Return the (x, y) coordinate for the center point of the cell that contains the specified text.  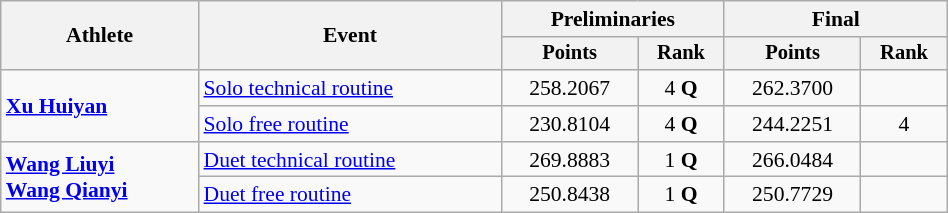
244.2251 (792, 124)
250.8438 (570, 195)
262.3700 (792, 88)
Final (836, 19)
Wang LiuyiWang Qianyi (100, 178)
Xu Huiyan (100, 106)
Solo technical routine (350, 88)
269.8883 (570, 160)
Solo free routine (350, 124)
258.2067 (570, 88)
4 (904, 124)
Duet free routine (350, 195)
250.7729 (792, 195)
266.0484 (792, 160)
Preliminaries (612, 19)
Duet technical routine (350, 160)
Athlete (100, 36)
230.8104 (570, 124)
Event (350, 36)
